Return the [x, y] coordinate for the center point of the cell that contains the specified text.  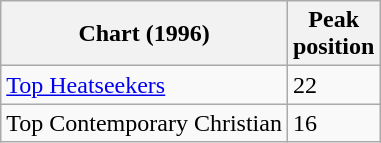
Chart (1996) [144, 34]
Peakposition [333, 34]
16 [333, 123]
Top Heatseekers [144, 85]
Top Contemporary Christian [144, 123]
22 [333, 85]
